Capture the cell that displays the provided text and extract its [x, y] central coordinate. 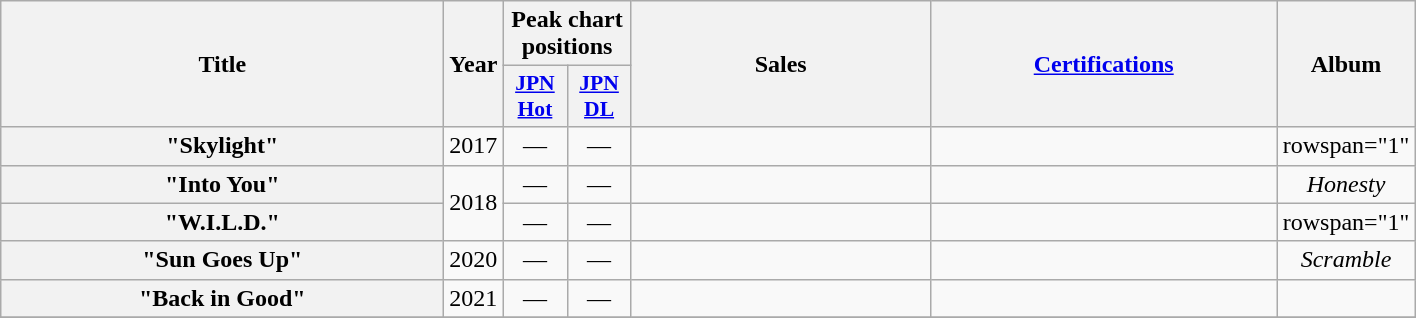
2021 [474, 298]
Honesty [1346, 184]
Title [222, 64]
2018 [474, 203]
2020 [474, 260]
JPNHot [535, 96]
Year [474, 64]
"W.I.L.D." [222, 222]
Peak chart positions [567, 34]
"Skylight" [222, 146]
JPNDL [599, 96]
Scramble [1346, 260]
Album [1346, 64]
2017 [474, 146]
"Into You" [222, 184]
Sales [780, 64]
"Back in Good" [222, 298]
Certifications [1104, 64]
"Sun Goes Up" [222, 260]
